Return (x, y) of the center of cell containing provided text 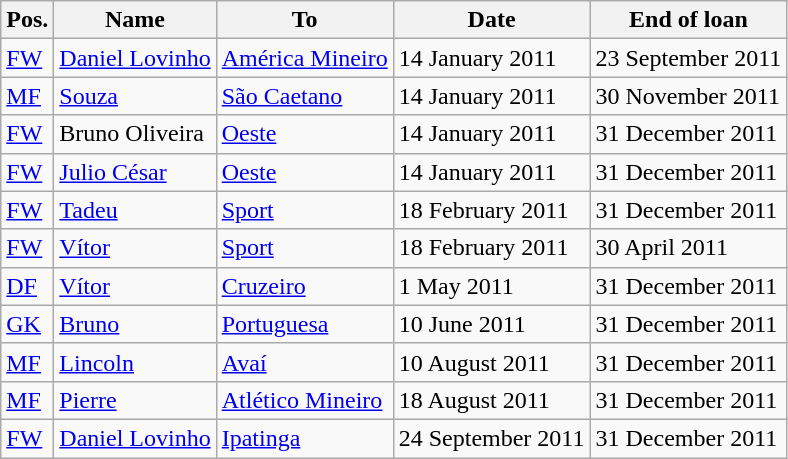
Date (492, 20)
Bruno Oliveira (135, 134)
To (304, 20)
GK (28, 324)
18 August 2011 (492, 400)
Portuguesa (304, 324)
30 November 2011 (688, 96)
Cruzeiro (304, 286)
10 August 2011 (492, 362)
Name (135, 20)
24 September 2011 (492, 438)
1 May 2011 (492, 286)
Tadeu (135, 210)
Pos. (28, 20)
30 April 2011 (688, 248)
Atlético Mineiro (304, 400)
Ipatinga (304, 438)
América Mineiro (304, 58)
DF (28, 286)
10 June 2011 (492, 324)
Souza (135, 96)
Lincoln (135, 362)
23 September 2011 (688, 58)
Avaí (304, 362)
Bruno (135, 324)
Julio César (135, 172)
End of loan (688, 20)
Pierre (135, 400)
São Caetano (304, 96)
